Return [X, Y] of the center of cell containing provided text 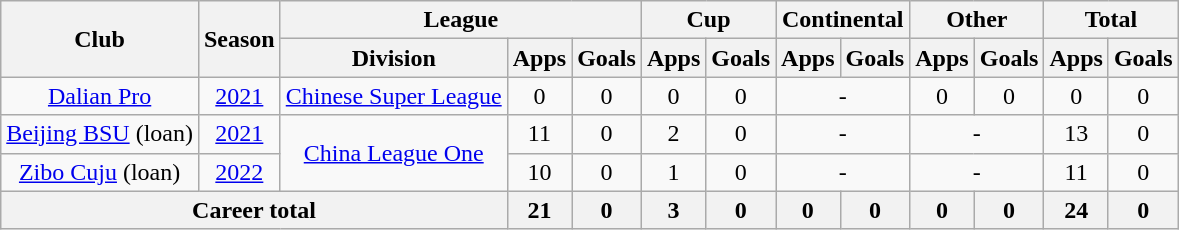
Dalian Pro [100, 96]
2 [673, 134]
Total [1111, 20]
Continental [843, 20]
Career total [254, 210]
1 [673, 172]
Club [100, 39]
Cup [708, 20]
League [460, 20]
Zibo Cuju (loan) [100, 172]
21 [539, 210]
10 [539, 172]
Other [977, 20]
3 [673, 210]
13 [1076, 134]
Chinese Super League [394, 96]
24 [1076, 210]
Beijing BSU (loan) [100, 134]
Season [239, 39]
Division [394, 58]
China League One [394, 153]
2022 [239, 172]
